Capture the cell that displays the provided text and extract its [x, y] central coordinate. 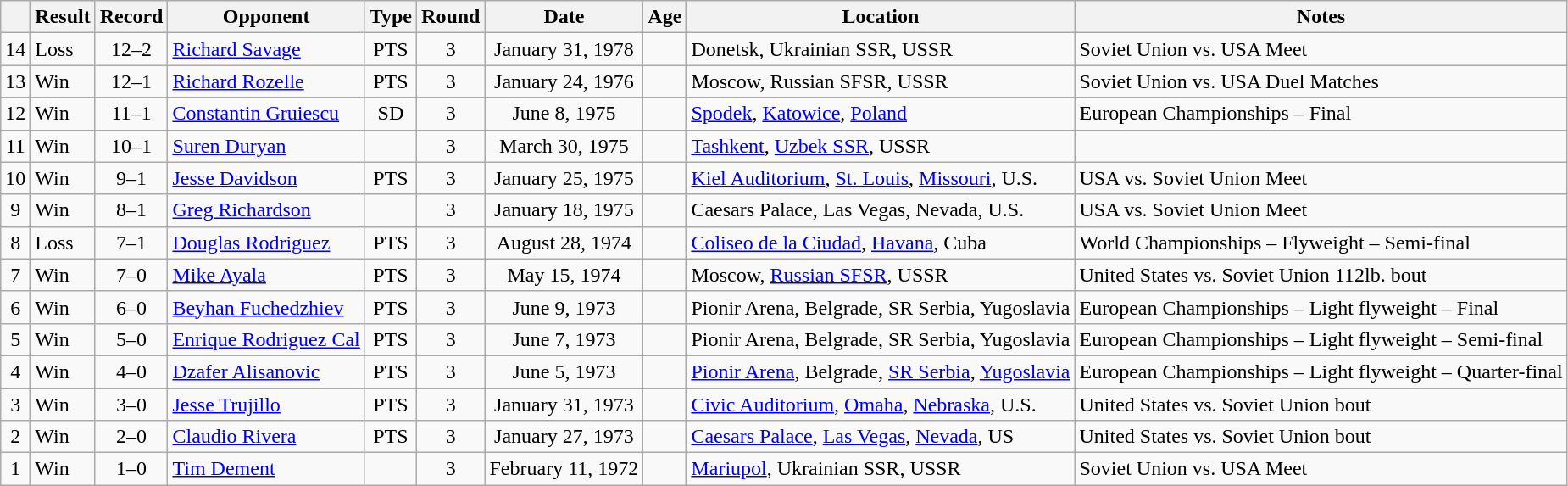
12–1 [131, 81]
Douglas Rodriguez [266, 243]
Richard Savage [266, 49]
June 9, 1973 [564, 307]
June 8, 1975 [564, 114]
Record [131, 17]
European Championships – Final [1321, 114]
Round [451, 17]
August 28, 1974 [564, 243]
Constantin Gruiescu [266, 114]
May 15, 1974 [564, 275]
Jesse Trujillo [266, 405]
6 [15, 307]
Mariupol, Ukrainian SSR, USSR [881, 469]
March 30, 1975 [564, 146]
9 [15, 210]
Beyhan Fuchedzhiev [266, 307]
Civic Auditorium, Omaha, Nebraska, U.S. [881, 405]
January 18, 1975 [564, 210]
12 [15, 114]
Caesars Palace, Las Vegas, Nevada, U.S. [881, 210]
10 [15, 178]
Date [564, 17]
European Championships – Light flyweight – Semi-final [1321, 339]
Donetsk, Ukrainian SSR, USSR [881, 49]
2–0 [131, 437]
11 [15, 146]
6–0 [131, 307]
7–0 [131, 275]
Caesars Palace, Las Vegas, Nevada, US [881, 437]
2 [15, 437]
Result [63, 17]
8 [15, 243]
Location [881, 17]
Coliseo de la Ciudad, Havana, Cuba [881, 243]
Richard Rozelle [266, 81]
7 [15, 275]
Mike Ayala [266, 275]
13 [15, 81]
Enrique Rodriguez Cal [266, 339]
Greg Richardson [266, 210]
Tashkent, Uzbek SSR, USSR [881, 146]
World Championships – Flyweight – Semi-final [1321, 243]
5–0 [131, 339]
January 31, 1973 [564, 405]
January 31, 1978 [564, 49]
Opponent [266, 17]
United States vs. Soviet Union 112lb. bout [1321, 275]
1 [15, 469]
8–1 [131, 210]
5 [15, 339]
12–2 [131, 49]
Age [664, 17]
Spodek, Katowice, Poland [881, 114]
Type [390, 17]
4–0 [131, 371]
3–0 [131, 405]
Soviet Union vs. USA Duel Matches [1321, 81]
11–1 [131, 114]
Claudio Rivera [266, 437]
7–1 [131, 243]
Suren Duryan [266, 146]
February 11, 1972 [564, 469]
January 25, 1975 [564, 178]
June 5, 1973 [564, 371]
January 27, 1973 [564, 437]
Dzafer Alisanovic [266, 371]
European Championships – Light flyweight – Final [1321, 307]
1–0 [131, 469]
4 [15, 371]
Tim Dement [266, 469]
14 [15, 49]
9–1 [131, 178]
SD [390, 114]
June 7, 1973 [564, 339]
January 24, 1976 [564, 81]
Jesse Davidson [266, 178]
Notes [1321, 17]
10–1 [131, 146]
European Championships – Light flyweight – Quarter-final [1321, 371]
Kiel Auditorium, St. Louis, Missouri, U.S. [881, 178]
